Return the [X, Y] coordinate for the center point of the cell that contains the specified text.  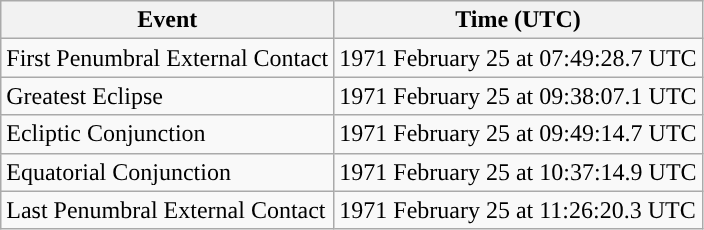
1971 February 25 at 07:49:28.7 UTC [518, 58]
Time (UTC) [518, 20]
Last Penumbral External Contact [168, 210]
Ecliptic Conjunction [168, 134]
Greatest Eclipse [168, 96]
1971 February 25 at 11:26:20.3 UTC [518, 210]
First Penumbral External Contact [168, 58]
Equatorial Conjunction [168, 172]
1971 February 25 at 09:49:14.7 UTC [518, 134]
1971 February 25 at 09:38:07.1 UTC [518, 96]
Event [168, 20]
1971 February 25 at 10:37:14.9 UTC [518, 172]
